Detect which cell encompasses the target text, then output its (x, y) center coordinate. 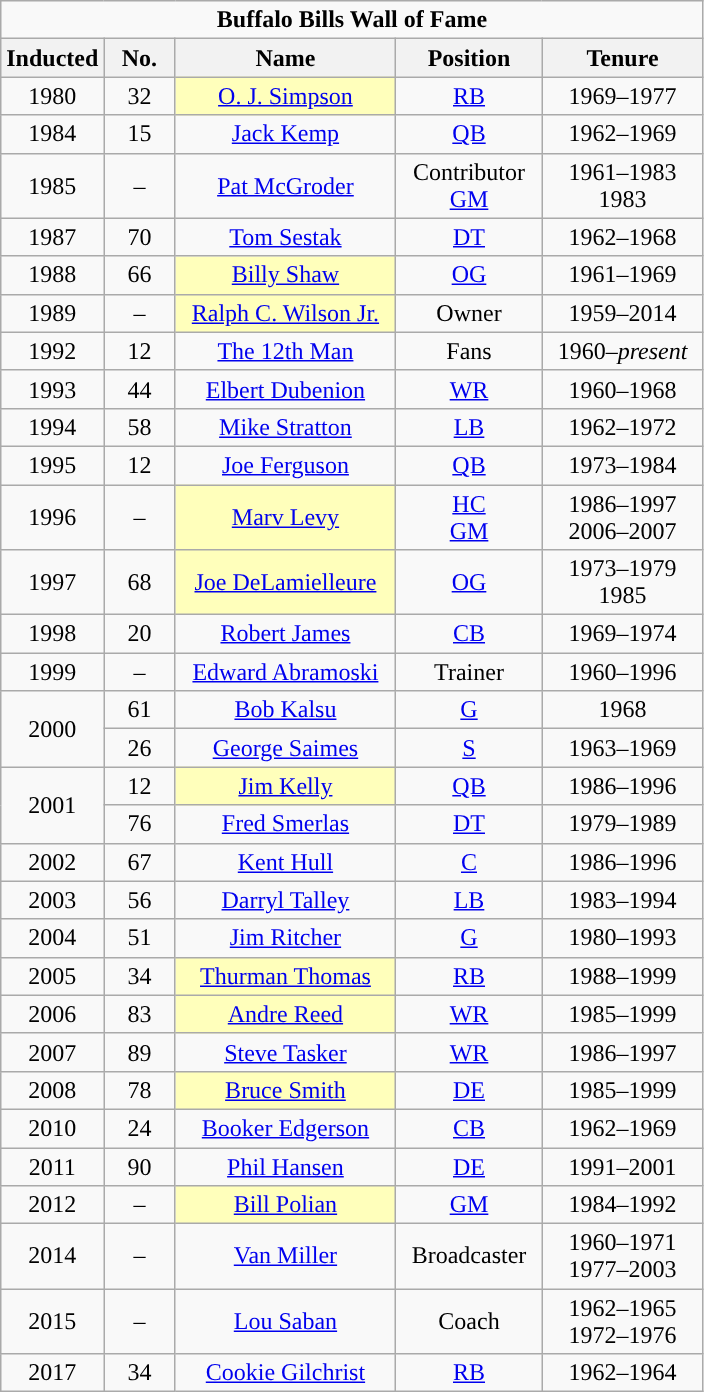
Marv Levy (286, 516)
2007 (52, 1052)
78 (140, 1090)
Owner (469, 313)
1993 (52, 389)
Buffalo Bills Wall of Fame (352, 20)
1962–1968 (622, 237)
Bruce Smith (286, 1090)
Cookie Gilchrist (286, 1373)
GM (469, 1205)
Pat McGroder (286, 186)
1998 (52, 634)
90 (140, 1167)
Inducted (52, 58)
1994 (52, 427)
C (469, 862)
89 (140, 1052)
Elbert Dubenion (286, 389)
Bob Kalsu (286, 710)
1963–1969 (622, 748)
70 (140, 237)
Ralph C. Wilson Jr. (286, 313)
2004 (52, 938)
2014 (52, 1256)
1989 (52, 313)
1960–1996 (622, 672)
Mike Stratton (286, 427)
1973–19791985 (622, 582)
2015 (52, 1322)
24 (140, 1128)
1985 (52, 186)
2001 (52, 805)
Jim Kelly (286, 786)
1995 (52, 465)
Jim Ritcher (286, 938)
1962–1964 (622, 1373)
Van Miller (286, 1256)
1988–1999 (622, 976)
George Saimes (286, 748)
Kent Hull (286, 862)
Fred Smerlas (286, 824)
1980–1993 (622, 938)
Broadcaster (469, 1256)
1988 (52, 275)
1961–1969 (622, 275)
Trainer (469, 672)
Phil Hansen (286, 1167)
2002 (52, 862)
1986–19972006–2007 (622, 516)
1986–1997 (622, 1052)
Steve Tasker (286, 1052)
1973–1984 (622, 465)
Booker Edgerson (286, 1128)
Jack Kemp (286, 134)
Tom Sestak (286, 237)
Billy Shaw (286, 275)
1962–19651972–1976 (622, 1322)
1962–1972 (622, 427)
2017 (52, 1373)
Fans (469, 351)
44 (140, 389)
Robert James (286, 634)
1980 (52, 96)
1996 (52, 516)
2003 (52, 900)
Lou Saban (286, 1322)
O. J. Simpson (286, 96)
32 (140, 96)
1959–2014 (622, 313)
S (469, 748)
2010 (52, 1128)
HCGM (469, 516)
Edward Abramoski (286, 672)
The 12th Man (286, 351)
1987 (52, 237)
ContributorGM (469, 186)
2012 (52, 1205)
Name (286, 58)
1983–1994 (622, 900)
1961–19831983 (622, 186)
2011 (52, 1167)
Darryl Talley (286, 900)
1969–1977 (622, 96)
20 (140, 634)
1992 (52, 351)
51 (140, 938)
Bill Polian (286, 1205)
15 (140, 134)
1984–1992 (622, 1205)
2005 (52, 976)
No. (140, 58)
Joe Ferguson (286, 465)
83 (140, 1014)
26 (140, 748)
1960–19711977–2003 (622, 1256)
1960–1968 (622, 389)
56 (140, 900)
2006 (52, 1014)
2000 (52, 729)
61 (140, 710)
Andre Reed (286, 1014)
1979–1989 (622, 824)
66 (140, 275)
67 (140, 862)
1968 (622, 710)
58 (140, 427)
1999 (52, 672)
1960–present (622, 351)
Joe DeLamielleure (286, 582)
1997 (52, 582)
76 (140, 824)
Position (469, 58)
1991–2001 (622, 1167)
1969–1974 (622, 634)
Thurman Thomas (286, 976)
68 (140, 582)
1984 (52, 134)
Tenure (622, 58)
2008 (52, 1090)
Coach (469, 1322)
